Detect which cell encompasses the target text, then output its [x, y] center coordinate. 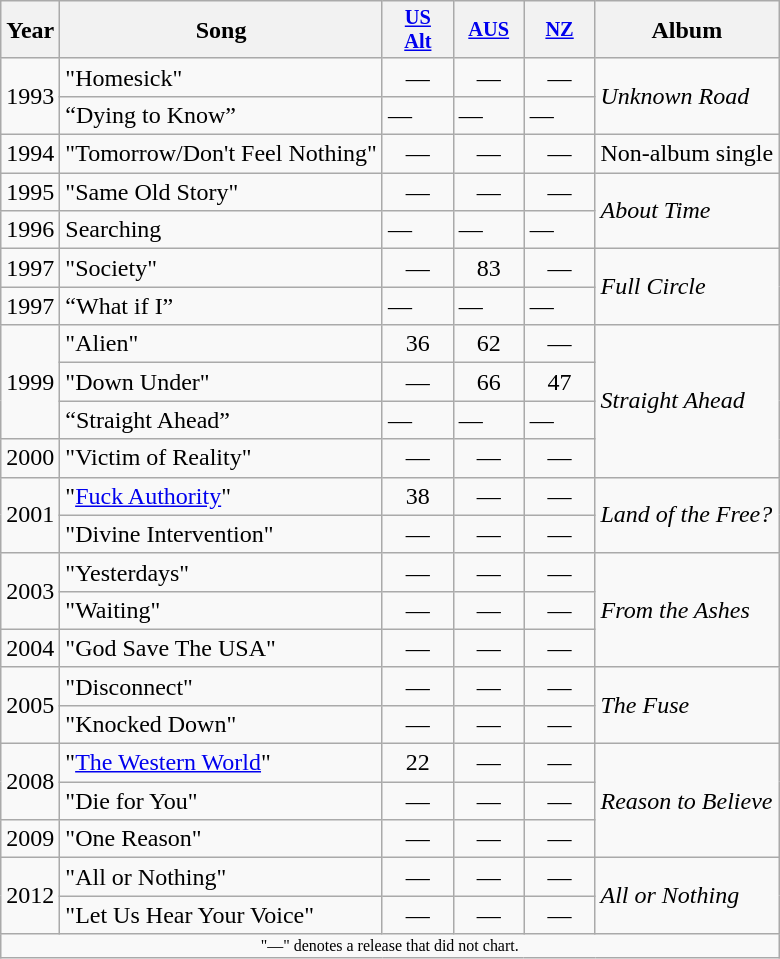
2001 [30, 515]
"Same Old Story" [222, 192]
"Knocked Down" [222, 724]
"Let Us Hear Your Voice" [222, 915]
“Straight Ahead” [222, 420]
"Disconnect" [222, 686]
66 [488, 382]
"Yesterdays" [222, 572]
36 [418, 344]
1994 [30, 154]
22 [418, 763]
2004 [30, 648]
2005 [30, 705]
1993 [30, 96]
Unknown Road [687, 96]
"Waiting" [222, 610]
"Alien" [222, 344]
Album [687, 30]
NZ [560, 30]
From the Ashes [687, 610]
"Divine Intervention" [222, 534]
"Down Under" [222, 382]
"One Reason" [222, 839]
USAlt [418, 30]
1995 [30, 192]
“Dying to Know” [222, 115]
All or Nothing [687, 896]
Full Circle [687, 287]
1996 [30, 230]
2003 [30, 591]
Straight Ahead [687, 401]
About Time [687, 211]
Song [222, 30]
"God Save The USA" [222, 648]
The Fuse [687, 705]
Searching [222, 230]
Reason to Believe [687, 801]
Year [30, 30]
2000 [30, 458]
“What if I” [222, 306]
"Homesick" [222, 77]
"Tomorrow/Don't Feel Nothing" [222, 154]
AUS [488, 30]
"Victim of Reality" [222, 458]
2012 [30, 896]
2009 [30, 839]
1999 [30, 382]
"The Western World" [222, 763]
38 [418, 496]
Non-album single [687, 154]
62 [488, 344]
47 [560, 382]
"All or Nothing" [222, 877]
83 [488, 268]
"Die for You" [222, 801]
"Fuck Authority" [222, 496]
2008 [30, 782]
"—" denotes a release that did not chart. [390, 946]
Land of the Free? [687, 515]
"Society" [222, 268]
